Pinpoint the cell where the given text exists, returning its [x, y] midpoint coordinate. 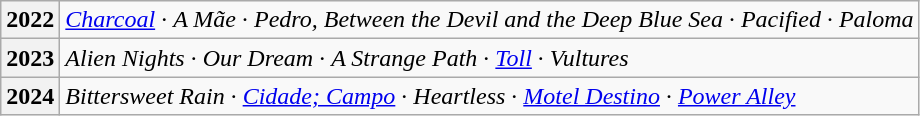
Alien Nights · Our Dream · A Strange Path · Toll · Vultures [490, 58]
Bittersweet Rain · Cidade; Campo · Heartless · Motel Destino · Power Alley [490, 96]
2024 [30, 96]
Charcoal · A Mãe · Pedro, Between the Devil and the Deep Blue Sea · Pacified · Paloma [490, 20]
2023 [30, 58]
2022 [30, 20]
